For the text-containing cell, return its midpoint in [X, Y] coordinate format. 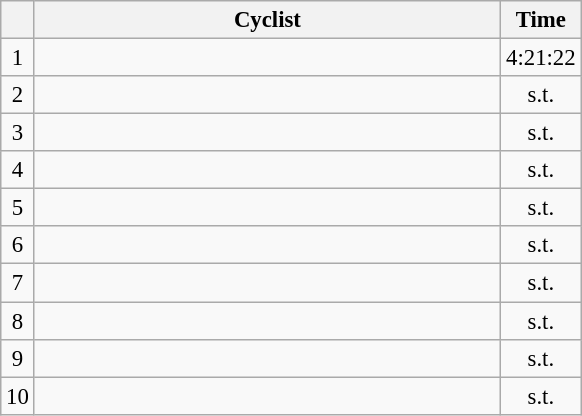
Cyclist [268, 20]
5 [18, 208]
8 [18, 321]
10 [18, 396]
2 [18, 95]
3 [18, 133]
Time [541, 20]
6 [18, 245]
7 [18, 283]
4 [18, 170]
1 [18, 58]
9 [18, 358]
4:21:22 [541, 58]
